Capture the cell that displays the provided text and extract its [X, Y] central coordinate. 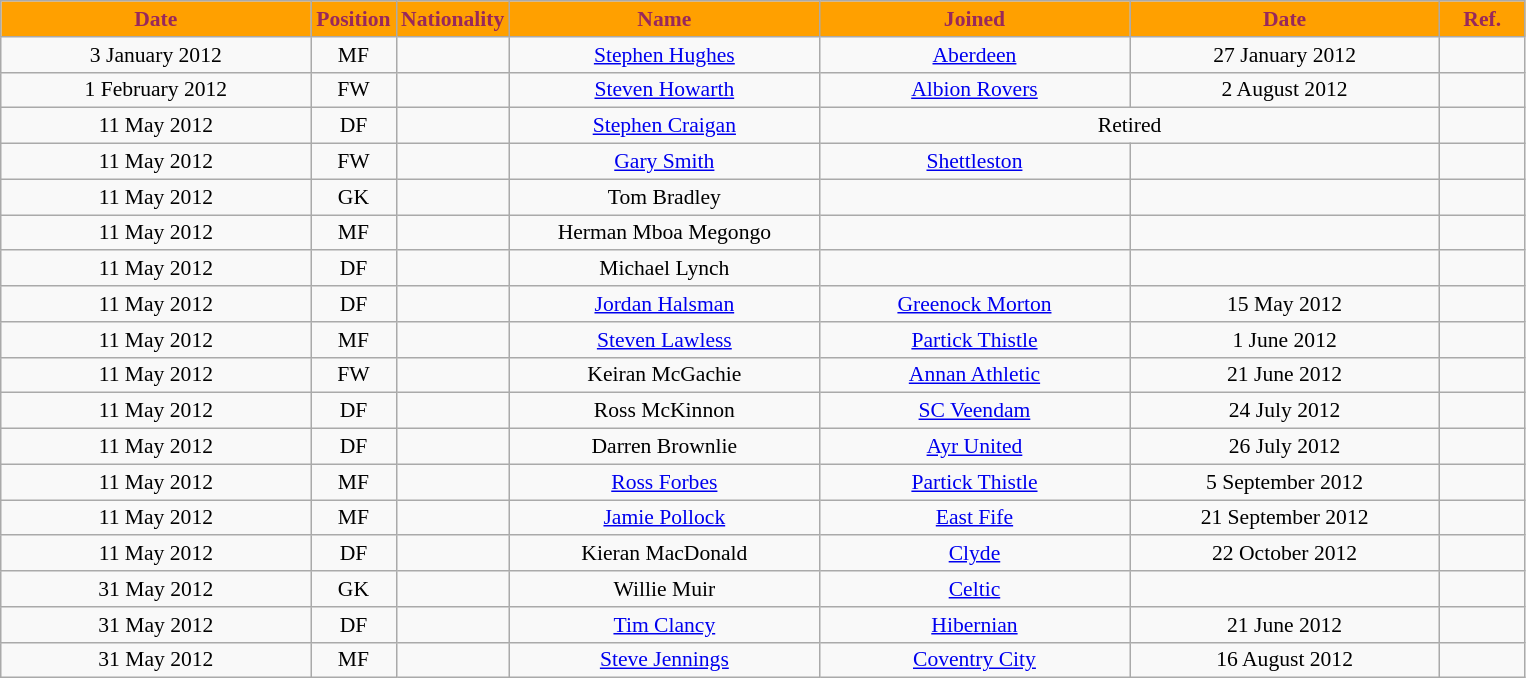
16 August 2012 [1285, 660]
East Fife [974, 518]
Jamie Pollock [664, 518]
Gary Smith [664, 162]
1 February 2012 [156, 90]
Kieran MacDonald [664, 554]
26 July 2012 [1285, 447]
Keiran McGachie [664, 375]
24 July 2012 [1285, 411]
Hibernian [974, 625]
Albion Rovers [974, 90]
5 September 2012 [1285, 482]
15 May 2012 [1285, 304]
Position [354, 19]
Willie Muir [664, 589]
Steve Jennings [664, 660]
2 August 2012 [1285, 90]
27 January 2012 [1285, 55]
Coventry City [974, 660]
Tom Bradley [664, 197]
Annan Athletic [974, 375]
Michael Lynch [664, 269]
Ayr United [974, 447]
SC Veendam [974, 411]
Celtic [974, 589]
Stephen Hughes [664, 55]
Joined [974, 19]
Steven Lawless [664, 340]
3 January 2012 [156, 55]
1 June 2012 [1285, 340]
Darren Brownlie [664, 447]
22 October 2012 [1285, 554]
Clyde [974, 554]
Retired [1129, 126]
Jordan Halsman [664, 304]
Aberdeen [974, 55]
Herman Mboa Megongo [664, 233]
Nationality [452, 19]
Ref. [1482, 19]
Greenock Morton [974, 304]
Shettleston [974, 162]
Ross Forbes [664, 482]
Stephen Craigan [664, 126]
Ross McKinnon [664, 411]
Tim Clancy [664, 625]
21 September 2012 [1285, 518]
Name [664, 19]
Steven Howarth [664, 90]
